Pinpoint the cell where the given text exists, returning its (X, Y) midpoint coordinate. 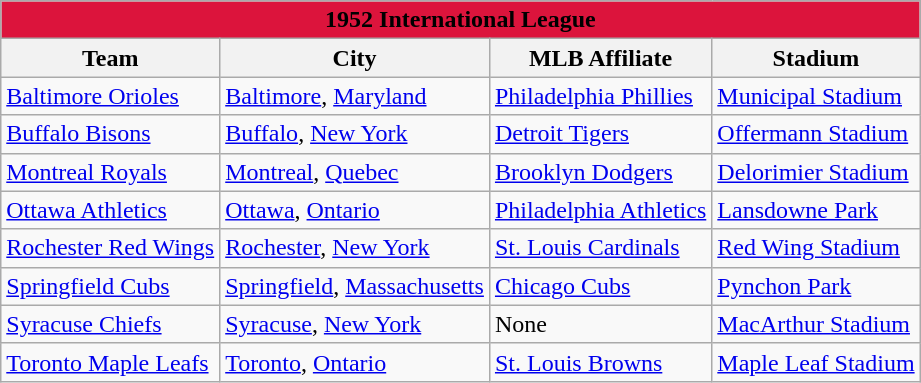
Stadium (816, 58)
Brooklyn Dodgers (600, 172)
Montreal, Quebec (355, 172)
Syracuse Chiefs (110, 324)
Team (110, 58)
Delorimier Stadium (816, 172)
MLB Affiliate (600, 58)
MacArthur Stadium (816, 324)
City (355, 58)
Buffalo Bisons (110, 134)
Philadelphia Athletics (600, 210)
Springfield, Massachusetts (355, 286)
Offermann Stadium (816, 134)
Toronto, Ontario (355, 362)
Pynchon Park (816, 286)
Philadelphia Phillies (600, 96)
Chicago Cubs (600, 286)
Lansdowne Park (816, 210)
1952 International League (460, 20)
Baltimore, Maryland (355, 96)
None (600, 324)
Ottawa, Ontario (355, 210)
Rochester, New York (355, 248)
Springfield Cubs (110, 286)
Red Wing Stadium (816, 248)
Baltimore Orioles (110, 96)
Montreal Royals (110, 172)
Maple Leaf Stadium (816, 362)
Buffalo, New York (355, 134)
Ottawa Athletics (110, 210)
St. Louis Cardinals (600, 248)
St. Louis Browns (600, 362)
Syracuse, New York (355, 324)
Rochester Red Wings (110, 248)
Toronto Maple Leafs (110, 362)
Municipal Stadium (816, 96)
Detroit Tigers (600, 134)
